Return the [x, y] coordinate for the center point of the cell that contains the specified text.  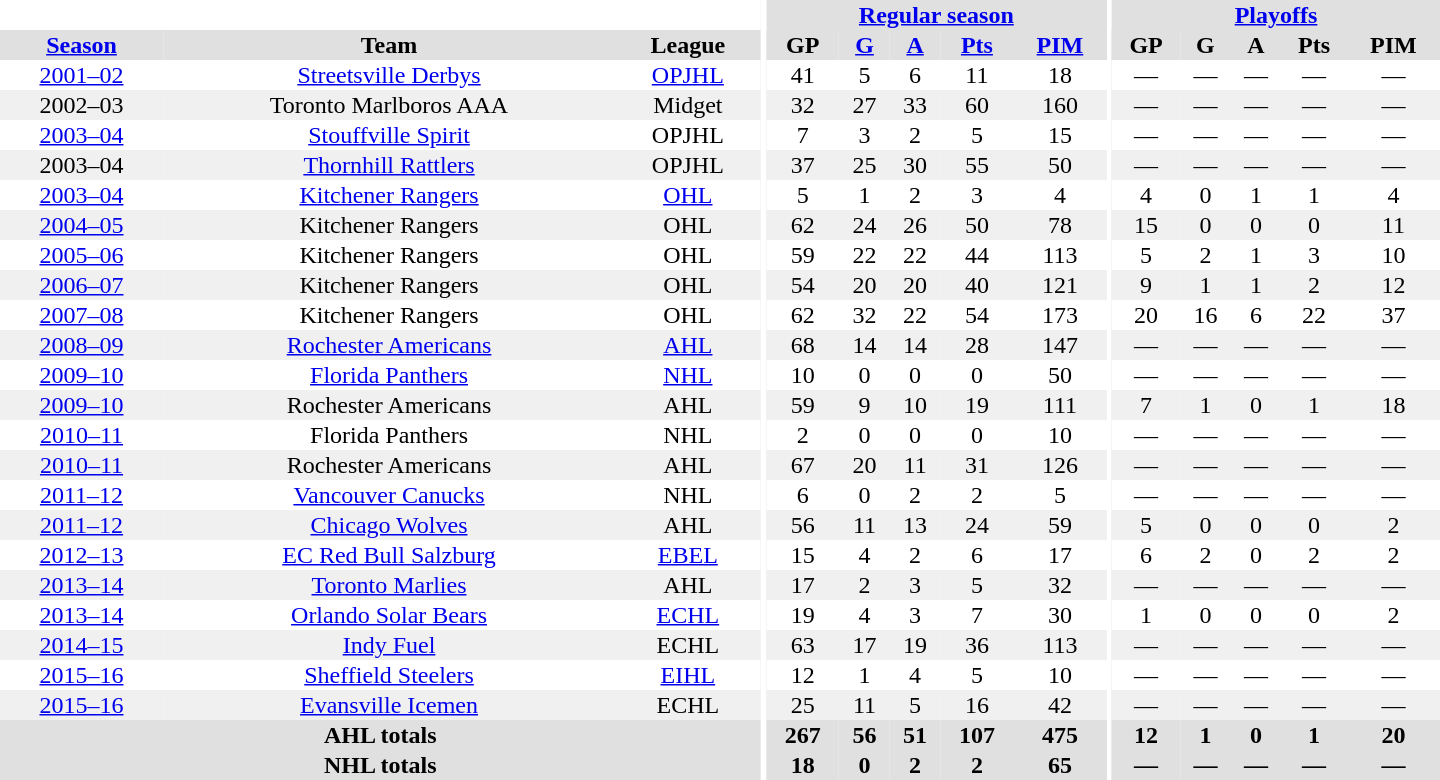
EBEL [688, 555]
33 [916, 105]
Season [82, 45]
Streetsville Derbys [389, 75]
Thornhill Rattlers [389, 165]
AHL totals [380, 735]
111 [1060, 405]
147 [1060, 345]
Regular season [936, 15]
Sheffield Steelers [389, 675]
2001–02 [82, 75]
2014–15 [82, 645]
51 [916, 735]
Vancouver Canucks [389, 495]
2007–08 [82, 315]
Evansville Icemen [389, 705]
2002–03 [82, 105]
EIHL [688, 675]
107 [976, 735]
Chicago Wolves [389, 525]
Indy Fuel [389, 645]
67 [802, 465]
267 [802, 735]
26 [916, 225]
475 [1060, 735]
Toronto Marlies [389, 585]
55 [976, 165]
63 [802, 645]
40 [976, 285]
44 [976, 255]
League [688, 45]
68 [802, 345]
126 [1060, 465]
EC Red Bull Salzburg [389, 555]
41 [802, 75]
2006–07 [82, 285]
27 [864, 105]
2012–13 [82, 555]
Team [389, 45]
Midget [688, 105]
160 [1060, 105]
2004–05 [82, 225]
65 [1060, 765]
28 [976, 345]
42 [1060, 705]
Stouffville Spirit [389, 135]
60 [976, 105]
Toronto Marlboros AAA [389, 105]
NHL totals [380, 765]
2005–06 [82, 255]
31 [976, 465]
121 [1060, 285]
2008–09 [82, 345]
36 [976, 645]
173 [1060, 315]
78 [1060, 225]
13 [916, 525]
Orlando Solar Bears [389, 615]
Playoffs [1276, 15]
